Find where the given text appears and provide that cell's center as (x, y) coordinate. 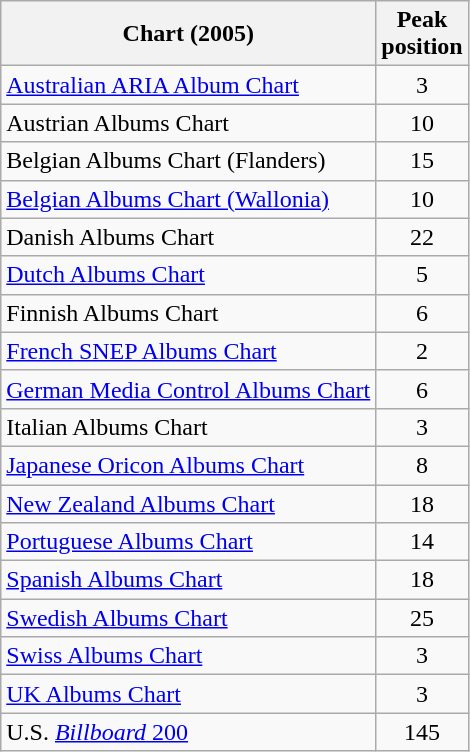
8 (422, 465)
Austrian Albums Chart (188, 123)
Swedish Albums Chart (188, 618)
Peakposition (422, 34)
5 (422, 275)
22 (422, 237)
Dutch Albums Chart (188, 275)
25 (422, 618)
New Zealand Albums Chart (188, 503)
Japanese Oricon Albums Chart (188, 465)
Swiss Albums Chart (188, 656)
14 (422, 542)
French SNEP Albums Chart (188, 351)
2 (422, 351)
Portuguese Albums Chart (188, 542)
Italian Albums Chart (188, 427)
Finnish Albums Chart (188, 313)
Spanish Albums Chart (188, 580)
Chart (2005) (188, 34)
Danish Albums Chart (188, 237)
Australian ARIA Album Chart (188, 85)
15 (422, 161)
U.S. Billboard 200 (188, 732)
German Media Control Albums Chart (188, 389)
Belgian Albums Chart (Wallonia) (188, 199)
145 (422, 732)
Belgian Albums Chart (Flanders) (188, 161)
UK Albums Chart (188, 694)
